Provide the [X, Y] coordinate of the cell's center where the given text is located.  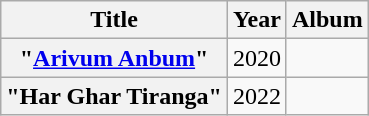
2020 [256, 58]
Title [114, 20]
Album [327, 20]
"Har Ghar Tiranga" [114, 96]
2022 [256, 96]
Year [256, 20]
"Arivum Anbum" [114, 58]
